Output the (X, Y) coordinate of the center of the cell containing the given text.  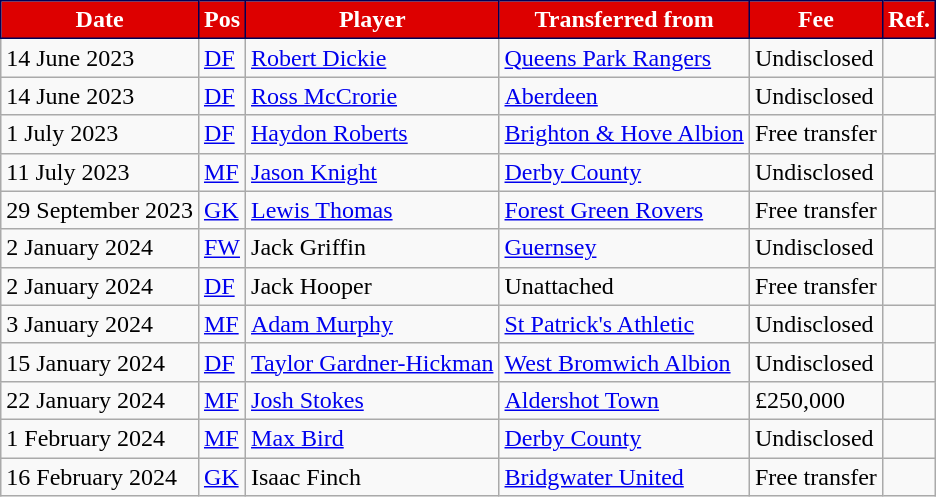
Transferred from (624, 20)
Aldershot Town (624, 400)
Ref. (908, 20)
Aberdeen (624, 96)
Bridgwater United (624, 477)
22 January 2024 (100, 400)
Ross McCrorie (372, 96)
29 September 2023 (100, 210)
15 January 2024 (100, 362)
Taylor Gardner-Hickman (372, 362)
Date (100, 20)
11 July 2023 (100, 172)
Jack Hooper (372, 286)
1 July 2023 (100, 134)
Max Bird (372, 438)
Pos (222, 20)
Jason Knight (372, 172)
1 February 2024 (100, 438)
West Bromwich Albion (624, 362)
16 February 2024 (100, 477)
£250,000 (816, 400)
3 January 2024 (100, 324)
Brighton & Hove Albion (624, 134)
Unattached (624, 286)
St Patrick's Athletic (624, 324)
Adam Murphy (372, 324)
Haydon Roberts (372, 134)
Queens Park Rangers (624, 58)
Josh Stokes (372, 400)
Guernsey (624, 248)
FW (222, 248)
Robert Dickie (372, 58)
Forest Green Rovers (624, 210)
Jack Griffin (372, 248)
Player (372, 20)
Isaac Finch (372, 477)
Lewis Thomas (372, 210)
Fee (816, 20)
